Output the (x, y) coordinate of the center of the cell containing the given text.  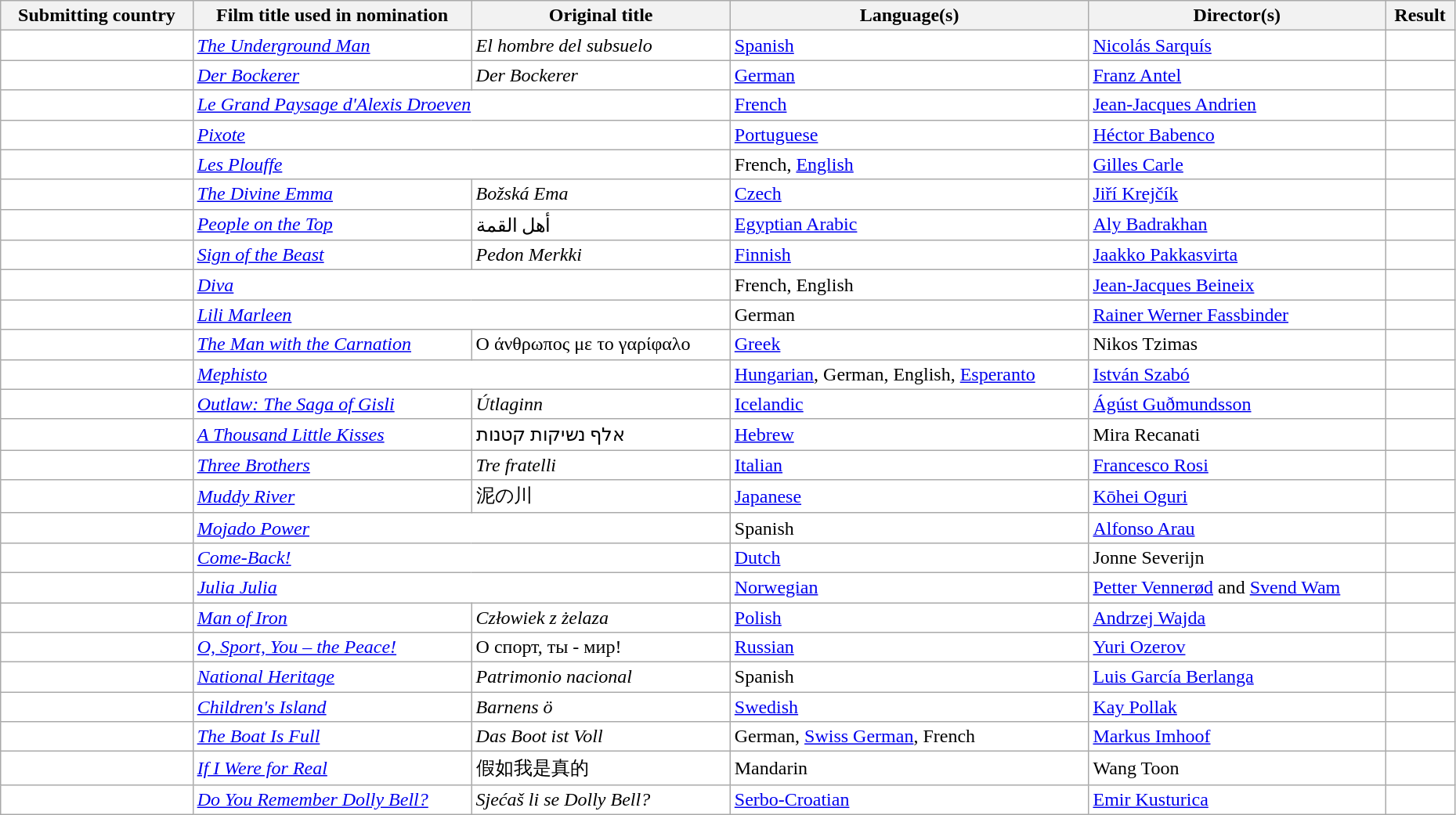
أهل القمة (601, 225)
Mira Recanati (1237, 435)
泥の川 (601, 496)
Greek (909, 344)
The Man with the Carnation (332, 344)
Wang Toon (1237, 769)
Jonne Severijn (1237, 557)
Franz Antel (1237, 75)
Kay Pollak (1237, 707)
Norwegian (909, 587)
Submitting country (97, 16)
Héctor Babenco (1237, 135)
Italian (909, 465)
Outlaw: The Saga of Gisli (332, 404)
Polish (909, 618)
Russian (909, 647)
El hombre del subsuelo (601, 45)
Film title used in nomination (332, 16)
Czech (909, 194)
Barnens ö (601, 707)
Andrzej Wajda (1237, 618)
National Heritage (332, 677)
Swedish (909, 707)
Do You Remember Dolly Bell? (332, 799)
Jean-Jacques Beineix (1237, 285)
Aly Badrakhan (1237, 225)
O, Sport, You – the Peace! (332, 647)
If I Were for Real (332, 769)
Útlaginn (601, 404)
Portuguese (909, 135)
Serbo-Croatian (909, 799)
The Divine Emma (332, 194)
Hebrew (909, 435)
Director(s) (1237, 16)
Nikos Tzimas (1237, 344)
Alfonso Arau (1237, 528)
Man of Iron (332, 618)
Muddy River (332, 496)
Jean-Jacques Andrien (1237, 105)
О спорт, ты - мир! (601, 647)
Mojado Power (461, 528)
Jiří Krejčík (1237, 194)
Result (1421, 16)
The Underground Man (332, 45)
Egyptian Arabic (909, 225)
People on the Top (332, 225)
Come-Back! (461, 557)
The Boat Is Full (332, 737)
Emir Kusturica (1237, 799)
Božská Ema (601, 194)
Hungarian, German, English, Esperanto (909, 374)
Patrimonio nacional (601, 677)
Language(s) (909, 16)
Kōhei Oguri (1237, 496)
Icelandic (909, 404)
Rainer Werner Fassbinder (1237, 315)
假如我是真的 (601, 769)
Gilles Carle (1237, 164)
Lili Marleen (461, 315)
Dutch (909, 557)
A Thousand Little Kisses (332, 435)
Mephisto (461, 374)
Ágúst Guðmundsson (1237, 404)
Tre fratelli (601, 465)
Ο άνθρωπος με το γαρίφαλο (601, 344)
Yuri Ozerov (1237, 647)
Pixote (461, 135)
German, Swiss German, French (909, 737)
Finnish (909, 255)
Diva (461, 285)
Mandarin (909, 769)
Sjećaš li se Dolly Bell? (601, 799)
French (909, 105)
Les Plouffe (461, 164)
Das Boot ist Voll (601, 737)
Julia Julia (461, 587)
Sign of the Beast (332, 255)
Original title (601, 16)
Francesco Rosi (1237, 465)
Nicolás Sarquís (1237, 45)
Jaakko Pakkasvirta (1237, 255)
Petter Vennerød and Svend Wam (1237, 587)
Japanese (909, 496)
אלף נשיקות קטנות (601, 435)
Three Brothers (332, 465)
Pedon Merkki (601, 255)
István Szabó (1237, 374)
Children's Island (332, 707)
Le Grand Paysage d'Alexis Droeven (461, 105)
Człowiek z żelaza (601, 618)
Markus Imhoof (1237, 737)
Luis García Berlanga (1237, 677)
